Search for the cell housing the specified text and yield its [X, Y] center coordinate. 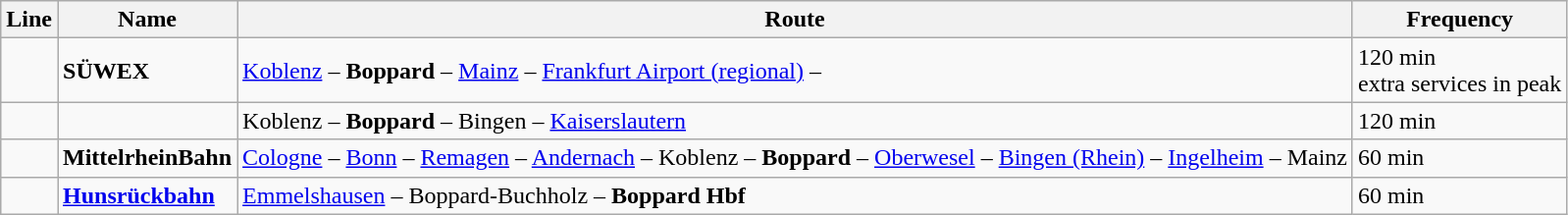
Frequency [1459, 20]
Route [795, 20]
Line [29, 20]
Koblenz – Boppard – Bingen – Kaiserslautern [795, 121]
120 minextra services in peak [1459, 71]
SÜWEX [147, 71]
MittelrheinBahn [147, 158]
Name [147, 20]
Koblenz – Boppard – Mainz – Frankfurt Airport (regional) – [795, 71]
120 min [1459, 121]
Hunsrückbahn [147, 195]
Cologne – Bonn – Remagen – Andernach – Koblenz – Boppard – Oberwesel – Bingen (Rhein) – Ingelheim – Mainz [795, 158]
Emmelshausen – Boppard-Buchholz – Boppard Hbf [795, 195]
